For the text-containing cell, return its midpoint in [x, y] coordinate format. 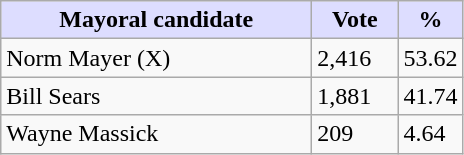
Vote [355, 20]
Bill Sears [156, 96]
209 [355, 134]
1,881 [355, 96]
Wayne Massick [156, 134]
% [430, 20]
Norm Mayer (X) [156, 58]
2,416 [355, 58]
41.74 [430, 96]
Mayoral candidate [156, 20]
53.62 [430, 58]
4.64 [430, 134]
